Identify which cell holds the provided text, then report its [x, y] central coordinate. 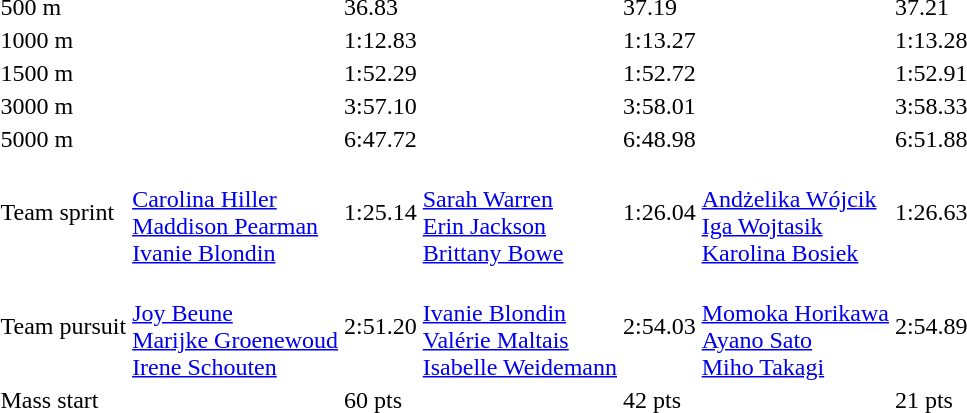
Momoka HorikawaAyano SatoMiho Takagi [795, 326]
1:52.29 [381, 73]
1:26.04 [659, 212]
6:48.98 [659, 139]
2:51.20 [381, 326]
1:25.14 [381, 212]
1:52.72 [659, 73]
1:12.83 [381, 40]
Joy BeuneMarijke GroenewoudIrene Schouten [236, 326]
Andżelika WójcikIga WojtasikKarolina Bosiek [795, 212]
1:13.27 [659, 40]
Carolina HillerMaddison PearmanIvanie Blondin [236, 212]
3:58.01 [659, 106]
3:57.10 [381, 106]
6:47.72 [381, 139]
2:54.03 [659, 326]
Sarah WarrenErin JacksonBrittany Bowe [520, 212]
Ivanie BlondinValérie MaltaisIsabelle Weidemann [520, 326]
